Search for the cell housing the specified text and yield its [X, Y] center coordinate. 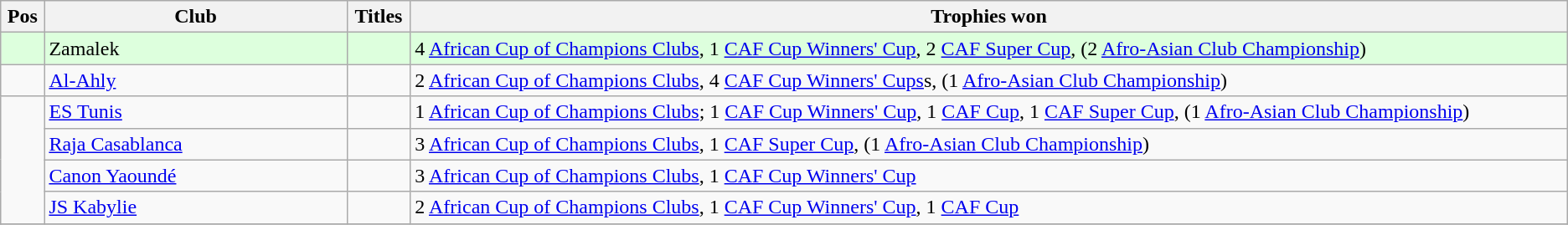
2 African Cup of Champions Clubs, 4 CAF Cup Winners' Cupss, (1 Afro-Asian Club Championship) [988, 80]
Trophies won [988, 17]
2 African Cup of Champions Clubs, 1 CAF Cup Winners' Cup, 1 CAF Cup [988, 207]
1 African Cup of Champions Clubs; 1 CAF Cup Winners' Cup, 1 CAF Cup, 1 CAF Super Cup, (1 Afro-Asian Club Championship) [988, 112]
Pos [23, 17]
3 African Cup of Champions Clubs, 1 CAF Cup Winners' Cup [988, 176]
JS Kabylie [196, 207]
3 African Cup of Champions Clubs, 1 CAF Super Cup, (1 Afro-Asian Club Championship) [988, 144]
Raja Casablanca [196, 144]
Al-Ahly [196, 80]
4 African Cup of Champions Clubs, 1 CAF Cup Winners' Cup, 2 CAF Super Cup, (2 Afro-Asian Club Championship) [988, 49]
Zamalek [196, 49]
Canon Yaoundé [196, 176]
Titles [379, 17]
Club [196, 17]
ES Tunis [196, 112]
